For the text-containing cell, return its midpoint in [X, Y] coordinate format. 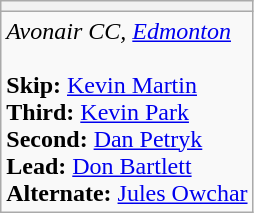
Avonair CC, EdmontonSkip: Kevin Martin Third: Kevin Park Second: Dan Petryk Lead: Don Bartlett Alternate: Jules Owchar [127, 112]
